For the text-containing cell, return its midpoint in [X, Y] coordinate format. 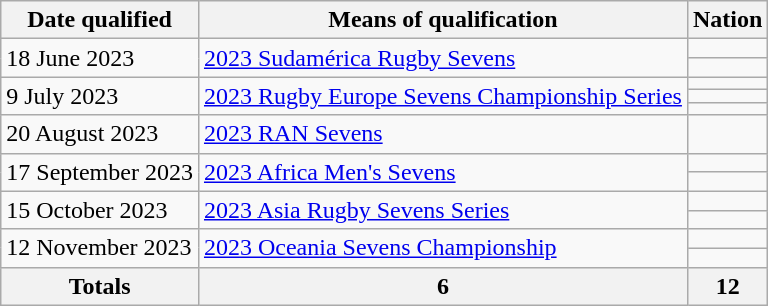
20 August 2023 [100, 134]
17 September 2023 [100, 172]
Date qualified [100, 20]
2023 Africa Men's Sevens [442, 172]
2023 RAN Sevens [442, 134]
2023 Rugby Europe Sevens Championship Series [442, 96]
6 [442, 286]
Means of qualification [442, 20]
2023 Asia Rugby Sevens Series [442, 210]
2023 Sudamérica Rugby Sevens [442, 58]
9 July 2023 [100, 96]
Nation [727, 20]
2023 Oceania Sevens Championship [442, 248]
12 November 2023 [100, 248]
Totals [100, 286]
12 [727, 286]
18 June 2023 [100, 58]
15 October 2023 [100, 210]
